Find where the given text appears and provide that cell's center as [x, y] coordinate. 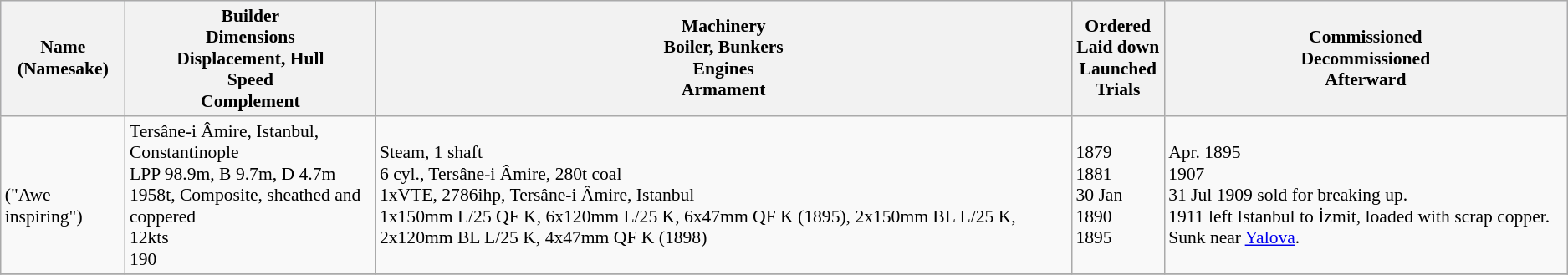
BuilderDimensionsDisplacement, HullSpeedComplement [251, 59]
Tersâne-i Âmire, Istanbul, ConstantinopleLPP 98.9m, B 9.7m, D 4.7m1958t, Composite, sheathed and coppered12kts190 [251, 196]
Name(Namesake) [64, 59]
1879188130 Jan 18901895 [1117, 196]
OrderedLaid downLaunchedTrials [1117, 59]
("Awe inspiring") [64, 196]
MachineryBoiler, BunkersEnginesArmament [723, 59]
CommissionedDecommissionedAfterward [1366, 59]
Apr. 1895190731 Jul 1909 sold for breaking up.1911 left Istanbul to İzmit, loaded with scrap copper. Sunk near Yalova. [1366, 196]
